Return [X, Y] of the center of cell containing provided text 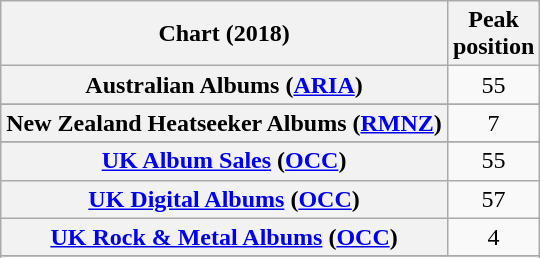
UK Rock & Metal Albums (OCC) [224, 237]
Australian Albums (ARIA) [224, 85]
UK Album Sales (OCC) [224, 161]
4 [493, 237]
UK Digital Albums (OCC) [224, 199]
New Zealand Heatseeker Albums (RMNZ) [224, 123]
Peak position [493, 34]
7 [493, 123]
Chart (2018) [224, 34]
57 [493, 199]
